Detect which cell encompasses the target text, then output its (x, y) center coordinate. 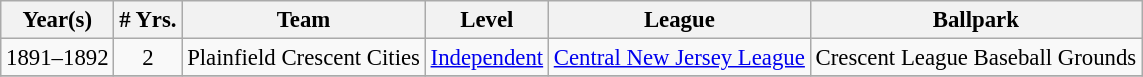
Independent (486, 58)
Level (486, 20)
# Yrs. (148, 20)
Ballpark (976, 20)
1891–1892 (58, 58)
League (679, 20)
2 (148, 58)
Central New Jersey League (679, 58)
Team (304, 20)
Year(s) (58, 20)
Plainfield Crescent Cities (304, 58)
Crescent League Baseball Grounds (976, 58)
